Pinpoint the cell where the given text exists, returning its [x, y] midpoint coordinate. 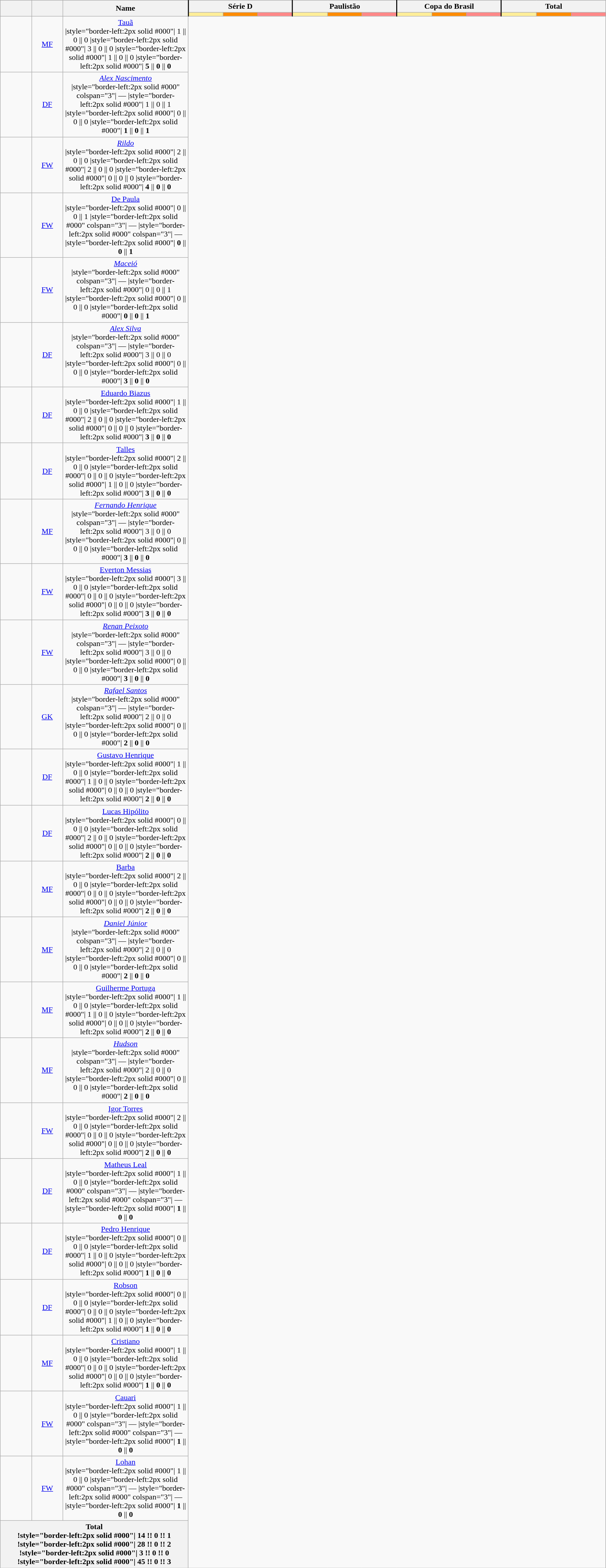
Copa do Brasil [449, 6]
Name [126, 8]
GK [47, 717]
Paulistão [345, 6]
Total [554, 6]
Série D [240, 6]
